Pinpoint the cell where the given text exists, returning its [X, Y] midpoint coordinate. 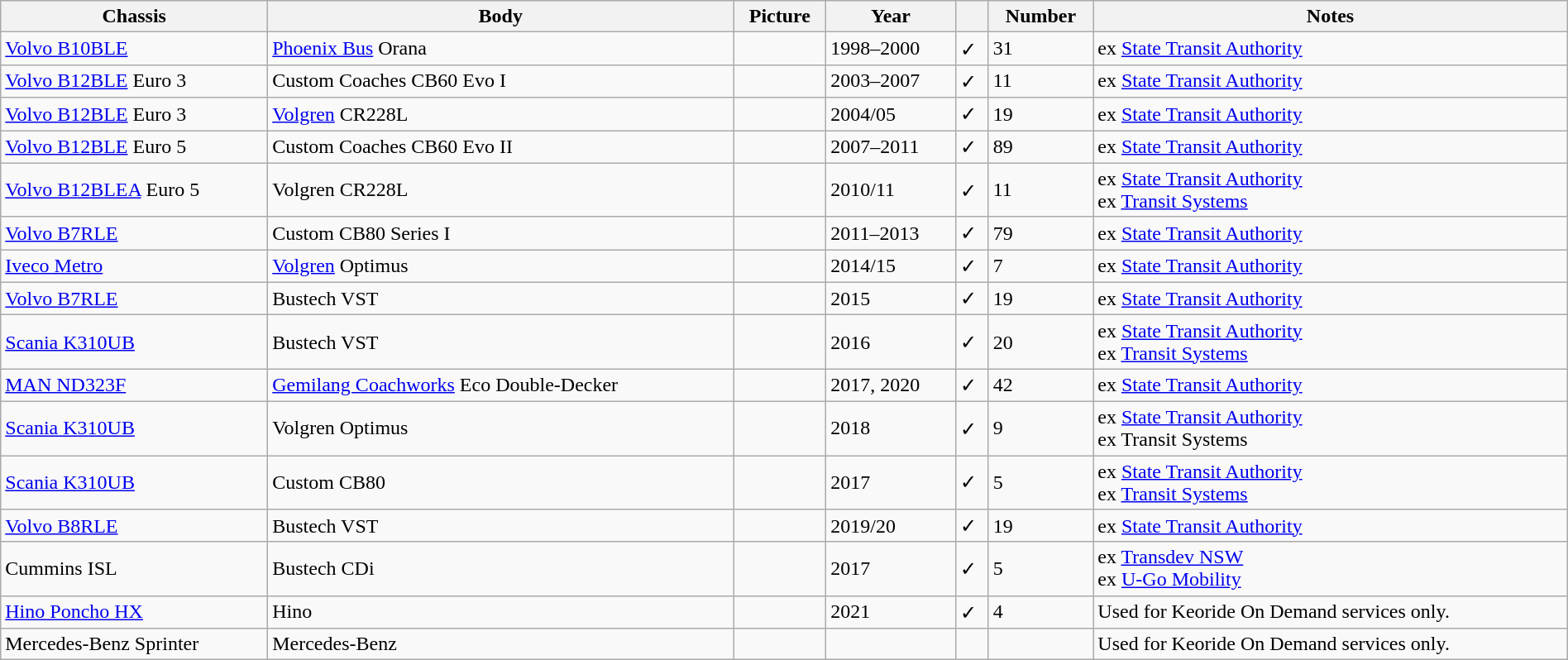
2018 [891, 428]
42 [1040, 385]
2007–2011 [891, 147]
Volvo B8RLE [134, 526]
7 [1040, 266]
2011–2013 [891, 233]
Volvo B12BLE Euro 5 [134, 147]
Custom CB80 Series I [501, 233]
2004/05 [891, 114]
Hino Poncho HX [134, 612]
Body [501, 17]
Cummins ISL [134, 569]
Volvo B10BLE [134, 49]
Year [891, 17]
Mercedes-Benz Sprinter [134, 644]
Picture [780, 17]
Mercedes-Benz [501, 644]
Volvo B12BLEA Euro 5 [134, 190]
Chassis [134, 17]
2019/20 [891, 526]
2010/11 [891, 190]
2014/15 [891, 266]
MAN ND323F [134, 385]
Custom CB80 [501, 481]
Hino [501, 612]
31 [1040, 49]
2003–2007 [891, 81]
1998–2000 [891, 49]
Notes [1330, 17]
Gemilang Coachworks Eco Double-Decker [501, 385]
2017, 2020 [891, 385]
2021 [891, 612]
89 [1040, 147]
Number [1040, 17]
Custom Coaches CB60 Evo I [501, 81]
9 [1040, 428]
Iveco Metro [134, 266]
Bustech CDi [501, 569]
79 [1040, 233]
2015 [891, 299]
Phoenix Bus Orana [501, 49]
ex Transdev NSWex U-Go Mobility [1330, 569]
2016 [891, 342]
4 [1040, 612]
20 [1040, 342]
Custom Coaches CB60 Evo II [501, 147]
